Scan for the cell matching the given text and deliver its (x, y) coordinate at center. 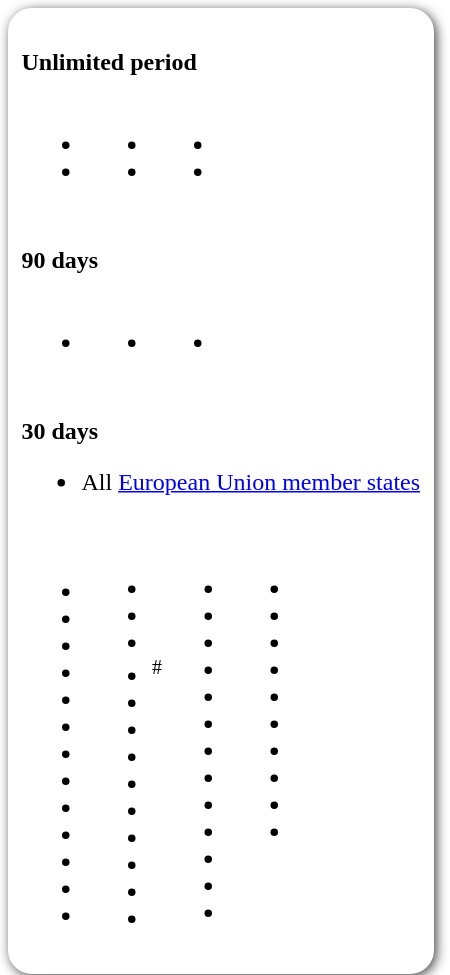
# (126, 740)
Unlimited period (221, 118)
90 days (221, 302)
30 days All European Union member states # (221, 676)
